Locate the cell with the specified text and output its [x, y] center coordinate. 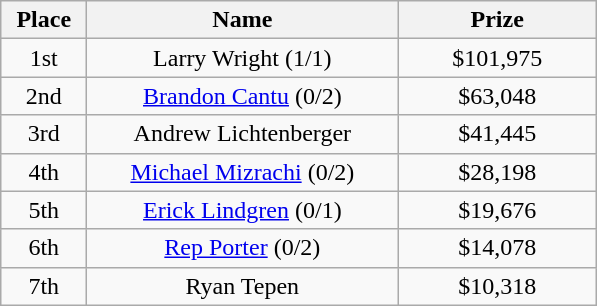
Andrew Lichtenberger [242, 134]
7th [44, 286]
$101,975 [498, 58]
6th [44, 248]
1st [44, 58]
Brandon Cantu (0/2) [242, 96]
2nd [44, 96]
Michael Mizrachi (0/2) [242, 172]
5th [44, 210]
Erick Lindgren (0/1) [242, 210]
Name [242, 20]
$63,048 [498, 96]
3rd [44, 134]
$14,078 [498, 248]
$28,198 [498, 172]
Rep Porter (0/2) [242, 248]
Prize [498, 20]
Larry Wright (1/1) [242, 58]
$41,445 [498, 134]
$10,318 [498, 286]
4th [44, 172]
$19,676 [498, 210]
Place [44, 20]
Ryan Tepen [242, 286]
